Scan for the cell matching the given text and deliver its [x, y] coordinate at center. 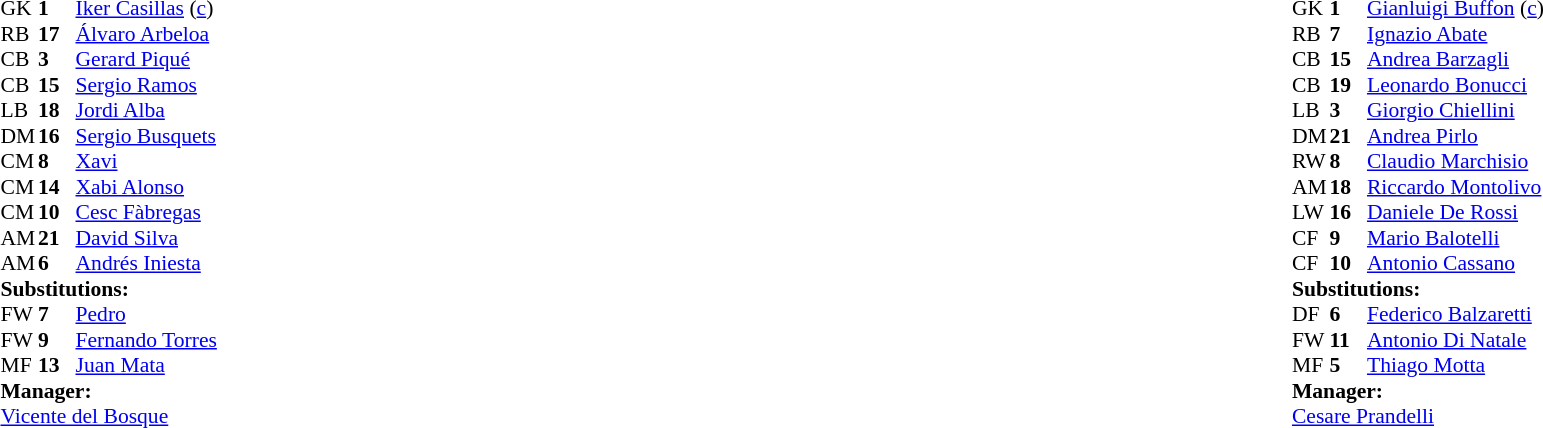
Fernando Torres [146, 340]
LW [1311, 213]
14 [57, 187]
Juan Mata [146, 365]
Jordi Alba [146, 111]
Cesc Fàbregas [146, 213]
5 [1348, 365]
David Silva [146, 238]
Manager: [108, 391]
19 [1348, 85]
Gerard Piqué [146, 59]
13 [57, 365]
Pedro [146, 315]
17 [57, 34]
Xavi [146, 161]
RW [1311, 161]
Xabi Alonso [146, 187]
Substitutions: [108, 289]
Álvaro Arbeloa [146, 34]
Sergio Busquets [146, 136]
Sergio Ramos [146, 85]
Andrés Iniesta [146, 263]
11 [1348, 340]
DF [1311, 315]
